Identify which cell holds the provided text, then report its (x, y) central coordinate. 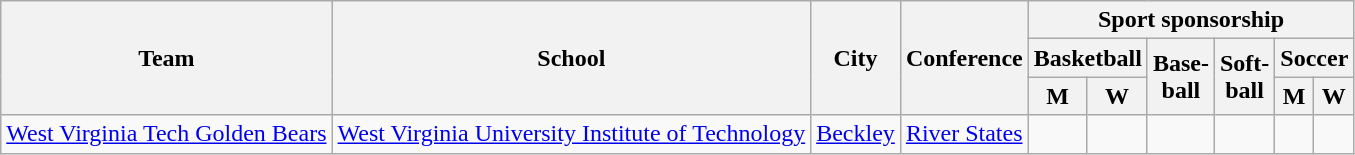
West Virginia University Institute of Technology (572, 134)
School (572, 58)
Conference (964, 58)
West Virginia Tech Golden Bears (166, 134)
City (856, 58)
River States (964, 134)
Soft-ball (1244, 77)
Base-ball (1180, 77)
Soccer (1314, 58)
Sport sponsorship (1191, 20)
Basketball (1088, 58)
Beckley (856, 134)
Team (166, 58)
